Scan for the cell matching the given text and deliver its [X, Y] coordinate at center. 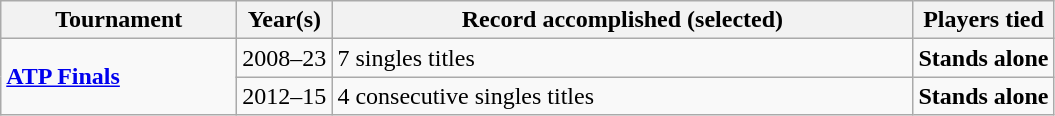
4 consecutive singles titles [622, 96]
Players tied [984, 20]
2008–23 [284, 58]
Tournament [119, 20]
7 singles titles [622, 58]
Year(s) [284, 20]
2012–15 [284, 96]
Record accomplished (selected) [622, 20]
ATP Finals [119, 77]
